Output the (x, y) coordinate of the center of the cell containing the given text.  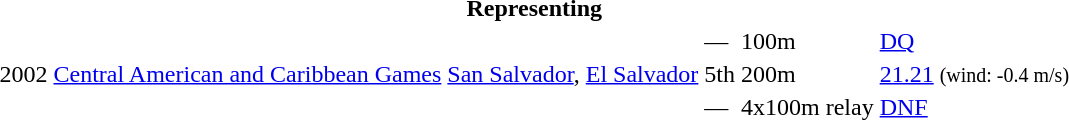
100m (808, 41)
200m (808, 74)
— (720, 41)
5th (720, 74)
